For the text-containing cell, return its midpoint in (x, y) coordinate format. 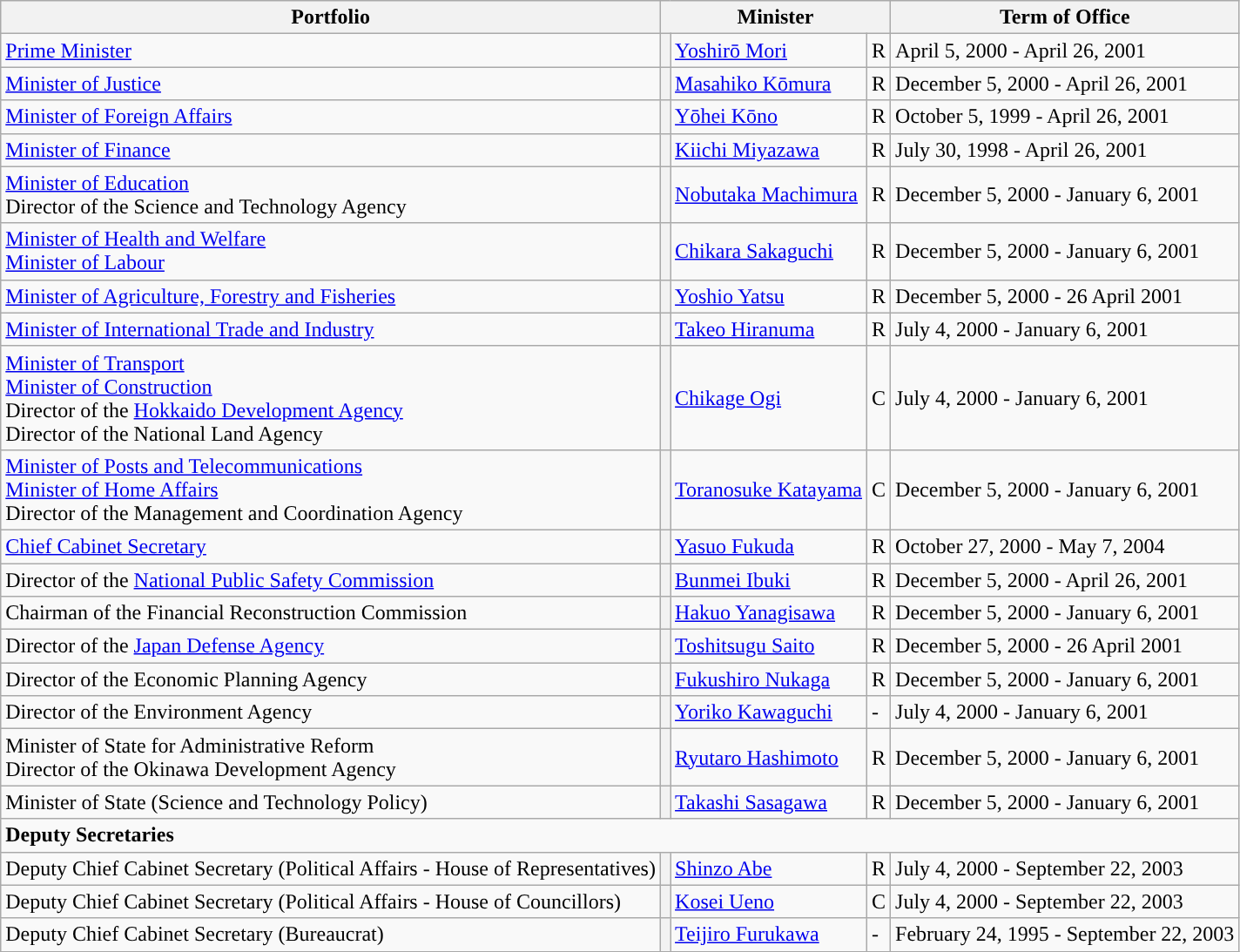
Yoriko Kawaguchi (769, 712)
Minister of Health and Welfare Minister of Labour (331, 251)
Kosei Ueno (769, 901)
Bunmei Ibuki (769, 579)
Fukushiro Nukaga (769, 679)
Portfolio (331, 17)
Ryutaro Hashimoto (769, 758)
April 5, 2000 - April 26, 2001 (1065, 51)
Deputy Chief Cabinet Secretary (Political Affairs - House of Councillors) (331, 901)
Minister (775, 17)
Chikara Sakaguchi (769, 251)
February 24, 1995 - September 22, 2003 (1065, 935)
Director of the National Public Safety Commission (331, 579)
Director of the Environment Agency (331, 712)
Yoshirō Mori (769, 51)
Minister of Agriculture, Forestry and Fisheries (331, 296)
Deputy Secretaries (620, 835)
Minister of State for Administrative Reform Director of the Okinawa Development Agency (331, 758)
Yasuo Fukuda (769, 546)
Director of the Japan Defense Agency (331, 646)
Toranosuke Katayama (769, 490)
Term of Office (1065, 17)
Minister of Foreign Affairs (331, 117)
Shinzo Abe (769, 868)
Teijiro Furukawa (769, 935)
Chikage Ogi (769, 397)
Chief Cabinet Secretary (331, 546)
Minister of Justice (331, 84)
Deputy Chief Cabinet Secretary (Political Affairs - House of Representatives) (331, 868)
Takeo Hiranuma (769, 329)
Minister of Education Director of the Science and Technology Agency (331, 195)
Minister of Finance (331, 150)
Yoshio Yatsu (769, 296)
Masahiko Kōmura (769, 84)
Takashi Sasagawa (769, 802)
Nobutaka Machimura (769, 195)
Minister of Transport Minister of Construction Director of the Hokkaido Development Agency Director of the National Land Agency (331, 397)
Chairman of the Financial Reconstruction Commission (331, 613)
Minister of International Trade and Industry (331, 329)
Director of the Economic Planning Agency (331, 679)
Toshitsugu Saito (769, 646)
Kiichi Miyazawa (769, 150)
Minister of State (Science and Technology Policy) (331, 802)
Minister of Posts and Telecommunications Minister of Home Affairs Director of the Management and Coordination Agency (331, 490)
Prime Minister (331, 51)
October 27, 2000 - May 7, 2004 (1065, 546)
Yōhei Kōno (769, 117)
October 5, 1999 - April 26, 2001 (1065, 117)
Deputy Chief Cabinet Secretary (Bureaucrat) (331, 935)
Hakuo Yanagisawa (769, 613)
July 30, 1998 - April 26, 2001 (1065, 150)
